Return the (X, Y) coordinate for the center point of the cell that contains the specified text.  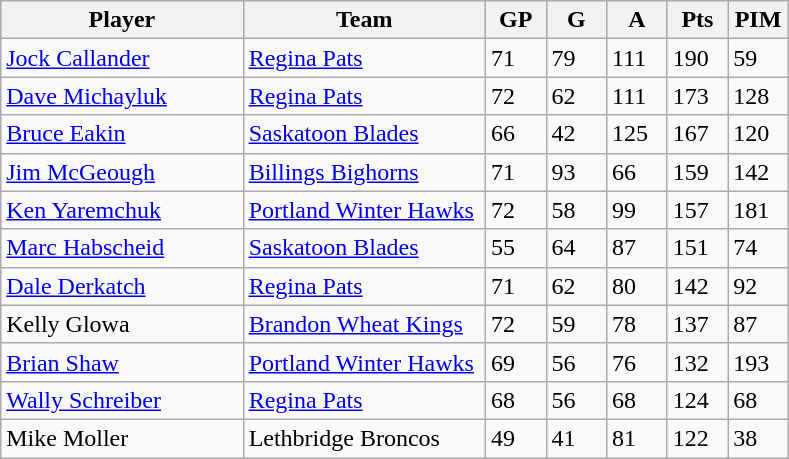
41 (576, 438)
Brandon Wheat Kings (364, 324)
132 (698, 362)
GP (516, 20)
128 (758, 96)
Player (122, 20)
92 (758, 286)
81 (638, 438)
Jock Callander (122, 58)
A (638, 20)
42 (576, 134)
137 (698, 324)
Mike Moller (122, 438)
151 (698, 248)
124 (698, 400)
69 (516, 362)
Dave Michayluk (122, 96)
159 (698, 172)
74 (758, 248)
80 (638, 286)
Team (364, 20)
99 (638, 210)
93 (576, 172)
Bruce Eakin (122, 134)
Marc Habscheid (122, 248)
58 (576, 210)
78 (638, 324)
76 (638, 362)
193 (758, 362)
120 (758, 134)
PIM (758, 20)
122 (698, 438)
Pts (698, 20)
Kelly Glowa (122, 324)
167 (698, 134)
125 (638, 134)
55 (516, 248)
Dale Derkatch (122, 286)
G (576, 20)
173 (698, 96)
157 (698, 210)
Ken Yaremchuk (122, 210)
Jim McGeough (122, 172)
Wally Schreiber (122, 400)
64 (576, 248)
49 (516, 438)
Lethbridge Broncos (364, 438)
79 (576, 58)
181 (758, 210)
Billings Bighorns (364, 172)
38 (758, 438)
190 (698, 58)
Brian Shaw (122, 362)
